For the text-containing cell, return its midpoint in [x, y] coordinate format. 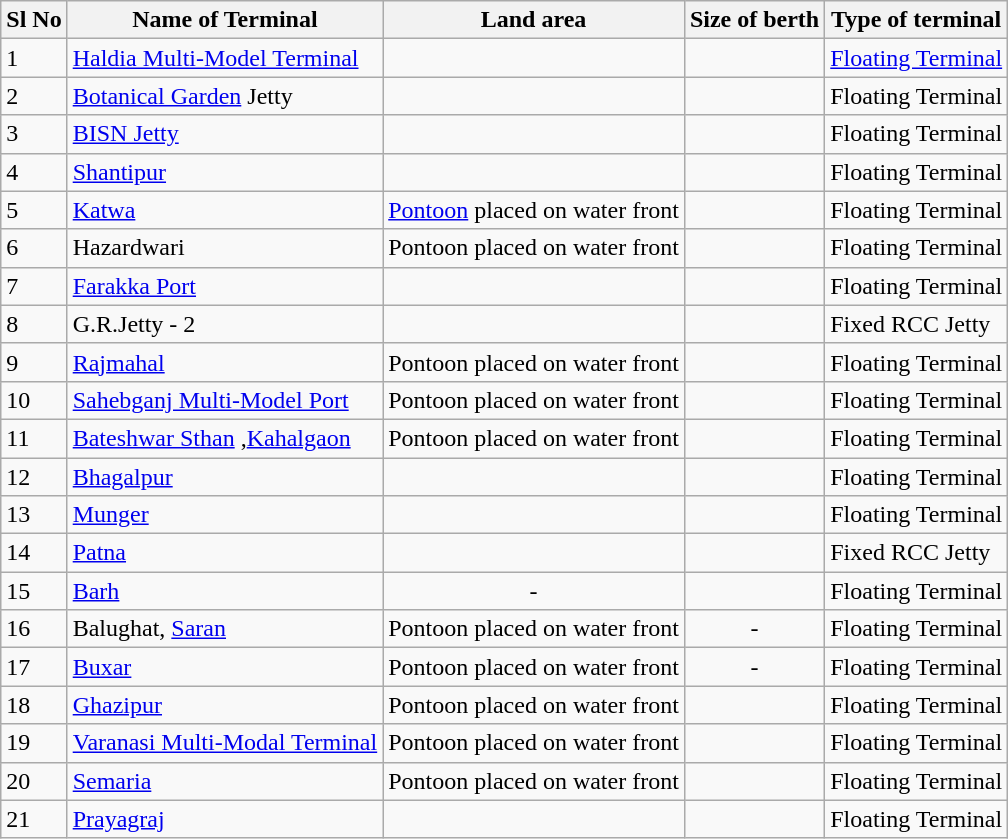
4 [34, 172]
17 [34, 667]
Farakka Port [225, 286]
Varanasi Multi-Modal Terminal [225, 743]
G.R.Jetty - 2 [225, 324]
Sl No [34, 20]
16 [34, 629]
Barh [225, 591]
13 [34, 515]
20 [34, 781]
Land area [534, 20]
Katwa [225, 210]
18 [34, 705]
Bhagalpur [225, 477]
21 [34, 819]
Haldia Multi-Model Terminal [225, 58]
2 [34, 96]
15 [34, 591]
Sahebganj Multi-Model Port [225, 400]
Name of Terminal [225, 20]
12 [34, 477]
Munger [225, 515]
Patna [225, 553]
6 [34, 248]
Semaria [225, 781]
9 [34, 362]
Hazardwari [225, 248]
Prayagraj [225, 819]
Shantipur [225, 172]
Botanical Garden Jetty [225, 96]
Rajmahal [225, 362]
8 [34, 324]
Balughat, Saran [225, 629]
19 [34, 743]
7 [34, 286]
BISN Jetty [225, 134]
10 [34, 400]
Bateshwar Sthan ,Kahalgaon [225, 438]
Buxar [225, 667]
1 [34, 58]
Size of berth [754, 20]
Type of terminal [916, 20]
14 [34, 553]
Ghazipur [225, 705]
5 [34, 210]
3 [34, 134]
11 [34, 438]
